For the text-containing cell, return its midpoint in [x, y] coordinate format. 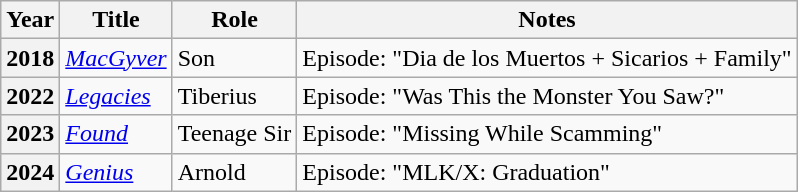
Found [116, 134]
MacGyver [116, 58]
Year [30, 20]
Role [234, 20]
Son [234, 58]
2024 [30, 172]
2022 [30, 96]
Arnold [234, 172]
Episode: "Missing While Scamming" [547, 134]
Tiberius [234, 96]
Legacies [116, 96]
Episode: "Was This the Monster You Saw?" [547, 96]
2018 [30, 58]
Episode: "Dia de los Muertos + Sicarios + Family" [547, 58]
Title [116, 20]
Episode: "MLK/X: Graduation" [547, 172]
Teenage Sir [234, 134]
Notes [547, 20]
2023 [30, 134]
Genius [116, 172]
